Return the [x, y] coordinate for the center point of the cell that contains the specified text.  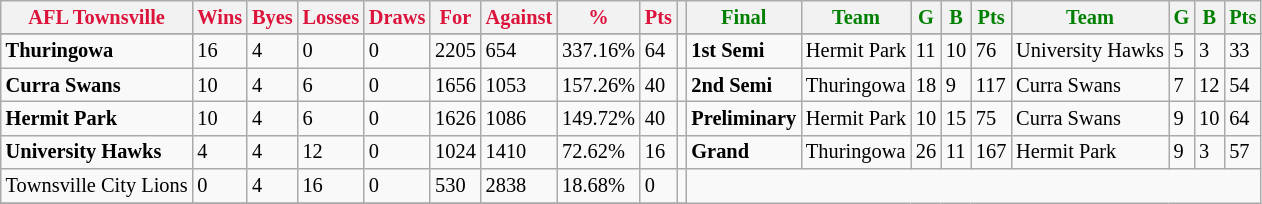
1656 [455, 85]
2205 [455, 51]
33 [1242, 51]
18 [926, 85]
5 [1182, 51]
Draws [397, 17]
AFL Townsville [97, 17]
530 [455, 186]
2nd Semi [744, 85]
149.72% [598, 118]
Final [744, 17]
% [598, 17]
54 [1242, 85]
167 [991, 152]
Townsville City Lions [97, 186]
1086 [520, 118]
Losses [331, 17]
654 [520, 51]
Wins [220, 17]
15 [956, 118]
76 [991, 51]
1410 [520, 152]
26 [926, 152]
7 [1182, 85]
1st Semi [744, 51]
1024 [455, 152]
117 [991, 85]
157.26% [598, 85]
Preliminary [744, 118]
57 [1242, 152]
18.68% [598, 186]
1626 [455, 118]
72.62% [598, 152]
337.16% [598, 51]
1053 [520, 85]
Grand [744, 152]
75 [991, 118]
Against [520, 17]
For [455, 17]
2838 [520, 186]
Byes [272, 17]
